Locate the cell with the specified text and output its (x, y) center coordinate. 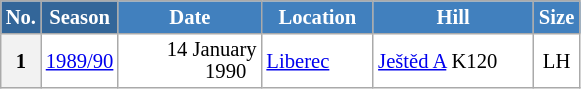
14 January 1990 (190, 60)
No. (21, 16)
Season (80, 16)
LH (556, 60)
Hill (453, 16)
Liberec (317, 60)
1 (21, 60)
Size (556, 16)
Location (317, 16)
1989/90 (80, 60)
Date (190, 16)
Ještěd A K120 (453, 60)
